Capture the cell that displays the provided text and extract its (X, Y) central coordinate. 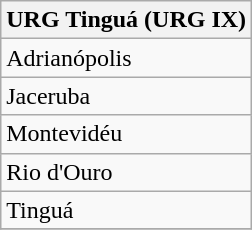
Tinguá (126, 210)
Montevidéu (126, 134)
Jaceruba (126, 96)
Rio d'Ouro (126, 172)
Adrianópolis (126, 58)
URG Tinguá (URG IX) (126, 20)
